Search for the cell housing the specified text and yield its (X, Y) center coordinate. 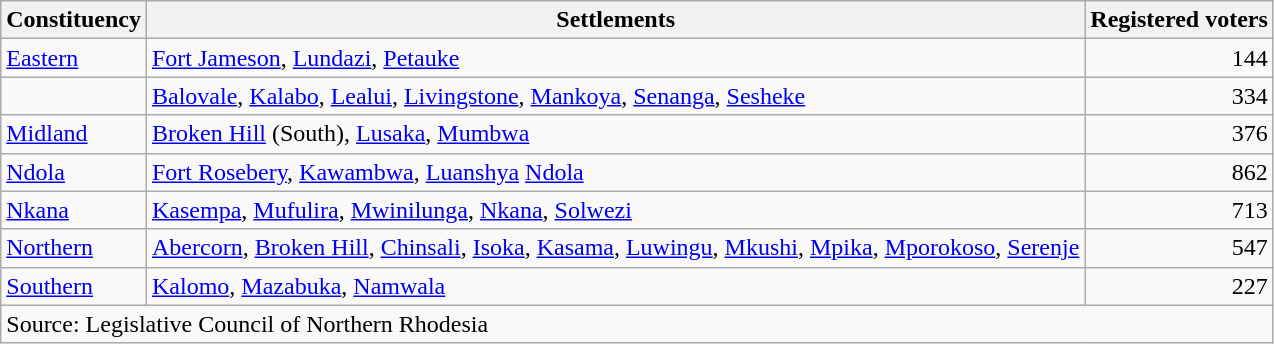
Fort Rosebery, Kawambwa, Luanshya Ndola (615, 172)
Northern (74, 248)
Broken Hill (South), Lusaka, Mumbwa (615, 134)
Eastern (74, 58)
547 (1180, 248)
334 (1180, 96)
Fort Jameson, Lundazi, Petauke (615, 58)
Constituency (74, 20)
144 (1180, 58)
Midland (74, 134)
Balovale, Kalabo, Lealui, Livingstone, Mankoya, Senanga, Sesheke (615, 96)
Kalomo, Mazabuka, Namwala (615, 286)
Abercorn, Broken Hill, Chinsali, Isoka, Kasama, Luwingu, Mkushi, Mpika, Mporokoso, Serenje (615, 248)
Ndola (74, 172)
Nkana (74, 210)
376 (1180, 134)
713 (1180, 210)
862 (1180, 172)
Southern (74, 286)
Settlements (615, 20)
Kasempa, Mufulira, Mwinilunga, Nkana, Solwezi (615, 210)
227 (1180, 286)
Source: Legislative Council of Northern Rhodesia (638, 324)
Registered voters (1180, 20)
